From the cell containing the given text, extract its center point as (X, Y) coordinate. 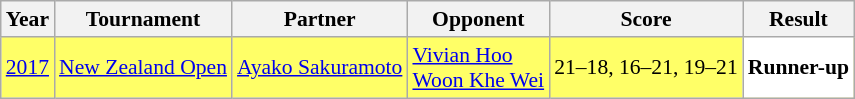
Tournament (143, 19)
Opponent (478, 19)
Vivian Hoo Woon Khe Wei (478, 68)
Result (798, 19)
Score (646, 19)
Ayako Sakuramoto (320, 68)
21–18, 16–21, 19–21 (646, 68)
New Zealand Open (143, 68)
Year (28, 19)
2017 (28, 68)
Runner-up (798, 68)
Partner (320, 19)
